For the text-containing cell, return its midpoint in (X, Y) coordinate format. 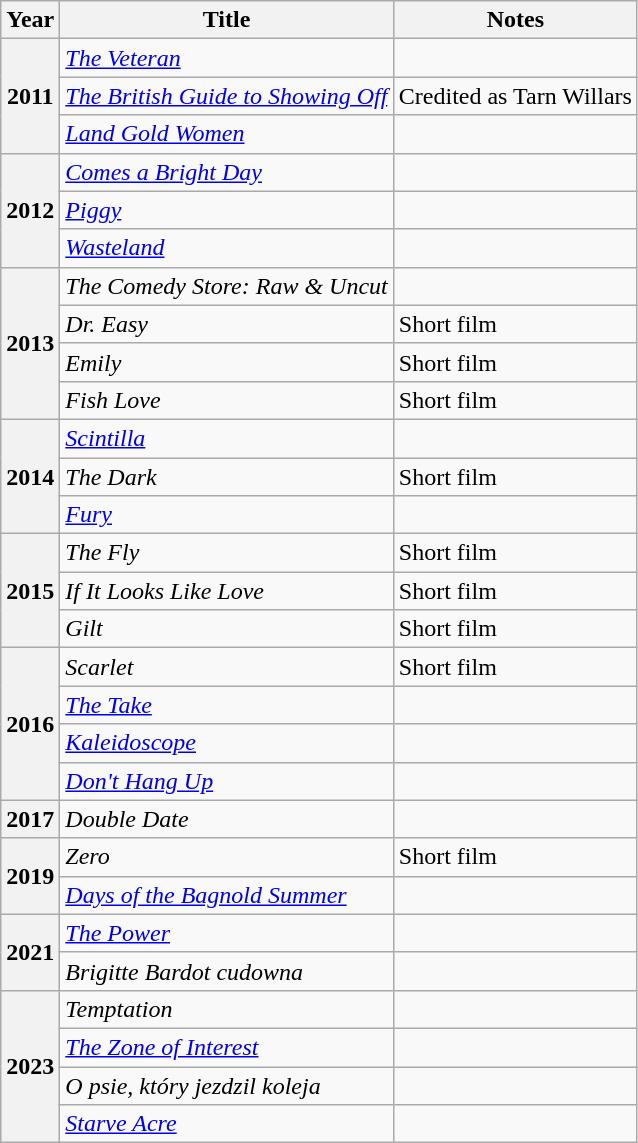
Gilt (226, 629)
2016 (30, 724)
2023 (30, 1066)
The Comedy Store: Raw & Uncut (226, 286)
Credited as Tarn Willars (515, 96)
Year (30, 20)
2021 (30, 952)
Piggy (226, 210)
O psie, który jezdzil koleja (226, 1085)
2012 (30, 210)
Title (226, 20)
Land Gold Women (226, 134)
The Power (226, 933)
The Take (226, 705)
Double Date (226, 819)
2014 (30, 476)
The Zone of Interest (226, 1047)
Emily (226, 362)
Notes (515, 20)
The Veteran (226, 58)
Days of the Bagnold Summer (226, 895)
2011 (30, 96)
Brigitte Bardot cudowna (226, 971)
Scarlet (226, 667)
Kaleidoscope (226, 743)
2017 (30, 819)
Temptation (226, 1009)
Fury (226, 515)
Comes a Bright Day (226, 172)
If It Looks Like Love (226, 591)
2019 (30, 876)
2013 (30, 343)
Zero (226, 857)
Don't Hang Up (226, 781)
Fish Love (226, 400)
Wasteland (226, 248)
Scintilla (226, 438)
Starve Acre (226, 1124)
The Fly (226, 553)
2015 (30, 591)
Dr. Easy (226, 324)
The Dark (226, 477)
The British Guide to Showing Off (226, 96)
